Extract the [X, Y] coordinate from the center of the cell holding the provided text.  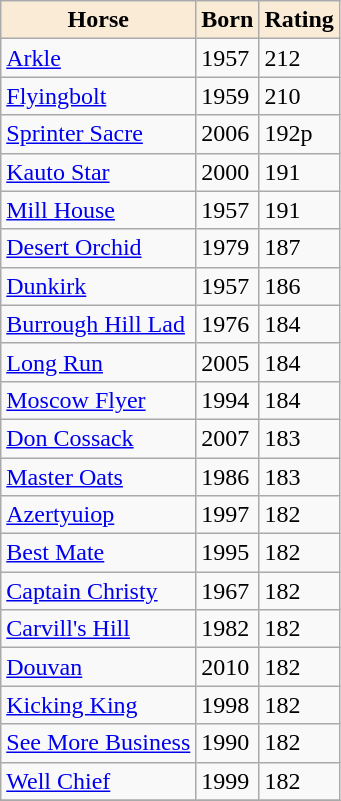
Well Chief [98, 781]
186 [299, 286]
2010 [228, 667]
Sprinter Sacre [98, 134]
Kicking King [98, 705]
1976 [228, 324]
Best Mate [98, 553]
Azertyuiop [98, 515]
Long Run [98, 362]
2000 [228, 172]
Born [228, 20]
1982 [228, 629]
1999 [228, 781]
1990 [228, 743]
1997 [228, 515]
Carvill's Hill [98, 629]
Don Cossack [98, 438]
See More Business [98, 743]
Burrough Hill Lad [98, 324]
2007 [228, 438]
Captain Christy [98, 591]
Dunkirk [98, 286]
1998 [228, 705]
Rating [299, 20]
Kauto Star [98, 172]
1959 [228, 96]
Horse [98, 20]
1994 [228, 400]
187 [299, 248]
1967 [228, 591]
2006 [228, 134]
2005 [228, 362]
Moscow Flyer [98, 400]
210 [299, 96]
Flyingbolt [98, 96]
Master Oats [98, 477]
Desert Orchid [98, 248]
Douvan [98, 667]
1979 [228, 248]
Arkle [98, 58]
192p [299, 134]
Mill House [98, 210]
1995 [228, 553]
1986 [228, 477]
212 [299, 58]
